Extract the [x, y] coordinate from the center of the cell holding the provided text.  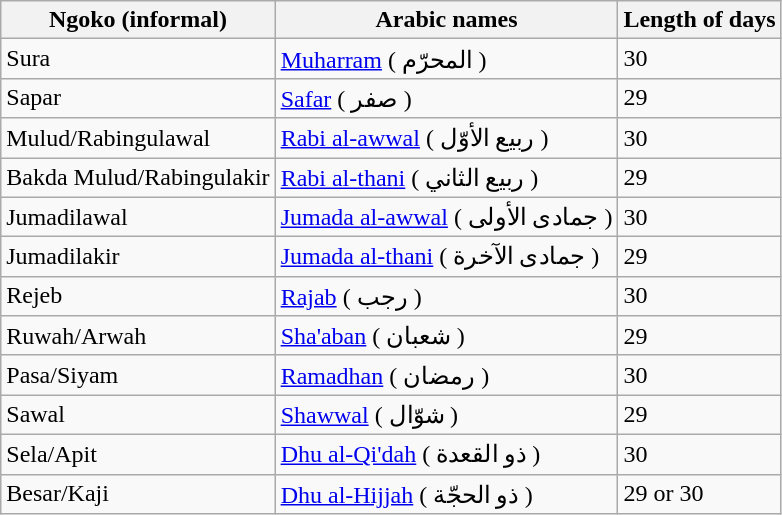
Jumada al-thani ( جمادى الآخرة ) [446, 257]
Rabi al-thani ( ربيع الثاني ) [446, 178]
Dhu al-Qi'dah ( ذو القعدة ) [446, 454]
29 or 30 [700, 494]
Rajab ( رجب ) [446, 296]
Ngoko (informal) [138, 20]
Jumada al-awwal ( جمادى الأولى ) [446, 217]
Muharram ( المحرّم ) [446, 59]
Rejeb [138, 296]
Length of days [700, 20]
Besar/Kaji [138, 494]
Mulud/Rabingulawal [138, 138]
Shawwal ( شوّال ) [446, 415]
Sha'aban ( شعبان ) [446, 336]
Sapar [138, 98]
Sawal [138, 415]
Safar ( صفر ) [446, 98]
Rabi al-awwal ( ربيع الأوّل ) [446, 138]
Jumadilawal [138, 217]
Pasa/Siyam [138, 375]
Ramadhan ( رمضان ) [446, 375]
Arabic names [446, 20]
Bakda Mulud/Rabingulakir [138, 178]
Jumadilakir [138, 257]
Sela/Apit [138, 454]
Ruwah/Arwah [138, 336]
Dhu al-Hijjah ( ذو الحجّة ) [446, 494]
Sura [138, 59]
